Capture the cell that displays the provided text and extract its (x, y) central coordinate. 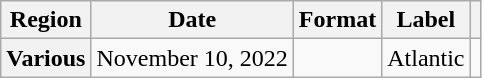
Atlantic (426, 58)
Label (426, 20)
Format (337, 20)
Various (46, 58)
November 10, 2022 (192, 58)
Region (46, 20)
Date (192, 20)
